Locate the cell with the specified text and output its [X, Y] center coordinate. 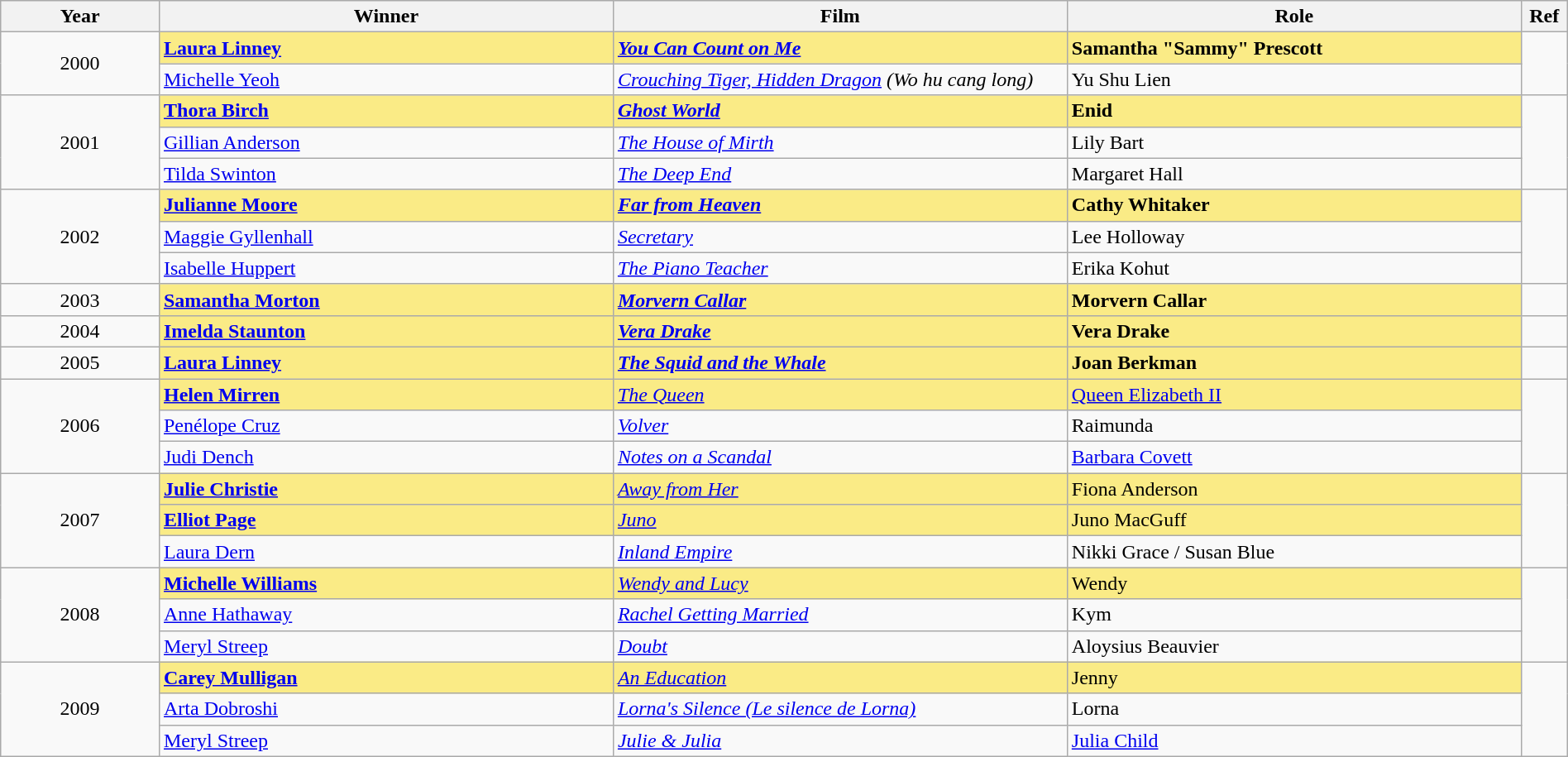
Julia Child [1293, 740]
Kym [1293, 615]
Joan Berkman [1293, 362]
Away from Her [840, 489]
2006 [80, 426]
Penélope Cruz [385, 426]
Nikki Grace / Susan Blue [1293, 552]
Laura Dern [385, 552]
Lorna [1293, 709]
Fiona Anderson [1293, 489]
Barbara Covett [1293, 458]
Erika Kohut [1293, 268]
The Deep End [840, 174]
Role [1293, 17]
Volver [840, 426]
Aloysius Beauvier [1293, 646]
Inland Empire [840, 552]
Isabelle Huppert [385, 268]
The Piano Teacher [840, 268]
The Squid and the Whale [840, 362]
2008 [80, 615]
The House of Mirth [840, 142]
Margaret Hall [1293, 174]
Lee Holloway [1293, 237]
Secretary [840, 237]
Juno MacGuff [1293, 520]
Lorna's Silence (Le silence de Lorna) [840, 709]
2000 [80, 64]
Cathy Whitaker [1293, 205]
Notes on a Scandal [840, 458]
Michelle Williams [385, 583]
Arta Dobroshi [385, 709]
2007 [80, 520]
Raimunda [1293, 426]
Michelle Yeoh [385, 79]
Julie Christie [385, 489]
Carey Mulligan [385, 678]
Helen Mirren [385, 395]
Imelda Staunton [385, 331]
Winner [385, 17]
Julie & Julia [840, 740]
Crouching Tiger, Hidden Dragon (Wo hu cang long) [840, 79]
Elliot Page [385, 520]
Enid [1293, 111]
An Education [840, 678]
Jenny [1293, 678]
Maggie Gyllenhall [385, 237]
Year [80, 17]
You Can Count on Me [840, 48]
Rachel Getting Married [840, 615]
Wendy [1293, 583]
Judi Dench [385, 458]
Gillian Anderson [385, 142]
Samantha Morton [385, 299]
2009 [80, 709]
Thora Birch [385, 111]
Ref [1544, 17]
Samantha "Sammy" Prescott [1293, 48]
Doubt [840, 646]
Julianne Moore [385, 205]
Anne Hathaway [385, 615]
Yu Shu Lien [1293, 79]
2001 [80, 142]
Wendy and Lucy [840, 583]
2003 [80, 299]
Lily Bart [1293, 142]
Juno [840, 520]
Film [840, 17]
2005 [80, 362]
Far from Heaven [840, 205]
The Queen [840, 395]
2004 [80, 331]
Ghost World [840, 111]
2002 [80, 237]
Tilda Swinton [385, 174]
Queen Elizabeth II [1293, 395]
